Determine the [x, y] coordinate at the center of the cell enclosing the given text.  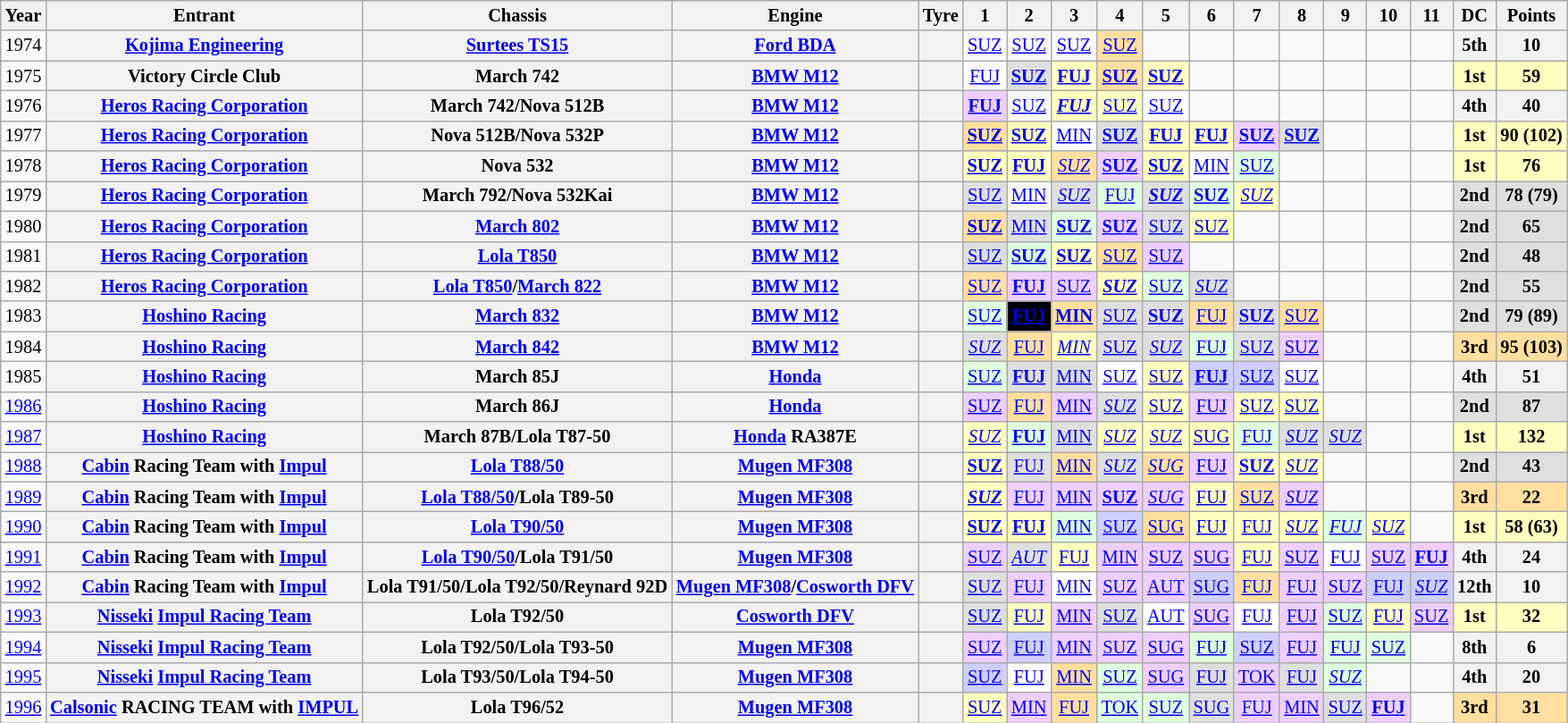
20 [1531, 677]
Entrant [204, 15]
1984 [23, 347]
Ford BDA [795, 46]
24 [1531, 557]
8 [1301, 15]
1 [985, 15]
1983 [23, 316]
1994 [23, 647]
95 (103) [1531, 347]
Lola T92/50/Lola T93-50 [517, 647]
Chassis [517, 15]
5 [1166, 15]
Lola T88/50 [517, 467]
DC [1474, 15]
Kojima Engineering [204, 46]
1990 [23, 526]
1989 [23, 497]
Lola T92/50 [517, 617]
48 [1531, 256]
1975 [23, 76]
1995 [23, 677]
1982 [23, 286]
March 802 [517, 226]
Cosworth DFV [795, 617]
Lola T91/50/Lola T92/50/Reynard 92D [517, 587]
Calsonic RACING TEAM with IMPUL [204, 707]
59 [1531, 76]
Year [23, 15]
9 [1346, 15]
4 [1120, 15]
87 [1531, 407]
58 (63) [1531, 526]
Nova 532 [517, 166]
43 [1531, 467]
1978 [23, 166]
8th [1474, 647]
7 [1256, 15]
Victory Circle Club [204, 76]
March 87B/Lola T87-50 [517, 437]
31 [1531, 707]
78 (79) [1531, 196]
March 86J [517, 407]
1980 [23, 226]
1977 [23, 136]
March 742/Nova 512B [517, 105]
Honda RA387E [795, 437]
132 [1531, 437]
Lola T850/March 822 [517, 286]
51 [1531, 376]
Tyre [941, 15]
Mugen MF308/Cosworth DFV [795, 587]
1993 [23, 617]
12th [1474, 587]
Engine [795, 15]
Lola T90/50 [517, 526]
Nova 512B/Nova 532P [517, 136]
90 (102) [1531, 136]
March 842 [517, 347]
65 [1531, 226]
March 742 [517, 76]
Lola T93/50/Lola T94-50 [517, 677]
March 832 [517, 316]
79 (89) [1531, 316]
32 [1531, 617]
1987 [23, 437]
Surtees TS15 [517, 46]
5th [1474, 46]
March 792/Nova 532Kai [517, 196]
Lola T90/50/Lola T91/50 [517, 557]
1985 [23, 376]
1979 [23, 196]
1976 [23, 105]
76 [1531, 166]
1986 [23, 407]
Points [1531, 15]
2 [1029, 15]
22 [1531, 497]
1991 [23, 557]
11 [1431, 15]
1981 [23, 256]
Lola T96/52 [517, 707]
1974 [23, 46]
Lola T88/50/Lola T89-50 [517, 497]
1992 [23, 587]
55 [1531, 286]
Lola T850 [517, 256]
March 85J [517, 376]
1996 [23, 707]
3 [1074, 15]
1988 [23, 467]
40 [1531, 105]
